Output the (X, Y) coordinate of the center of the cell containing the given text.  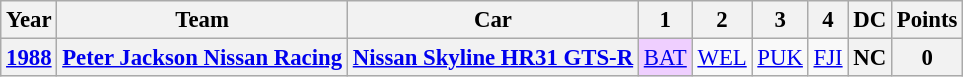
3 (780, 20)
FJI (828, 58)
Nissan Skyline HR31 GTS-R (492, 58)
2 (722, 20)
Points (926, 20)
BAT (665, 58)
Year (29, 20)
1988 (29, 58)
WEL (722, 58)
1 (665, 20)
Car (492, 20)
Peter Jackson Nissan Racing (202, 58)
NC (870, 58)
4 (828, 20)
DC (870, 20)
0 (926, 58)
Team (202, 20)
PUK (780, 58)
